Output the (X, Y) coordinate of the center of the cell containing the given text.  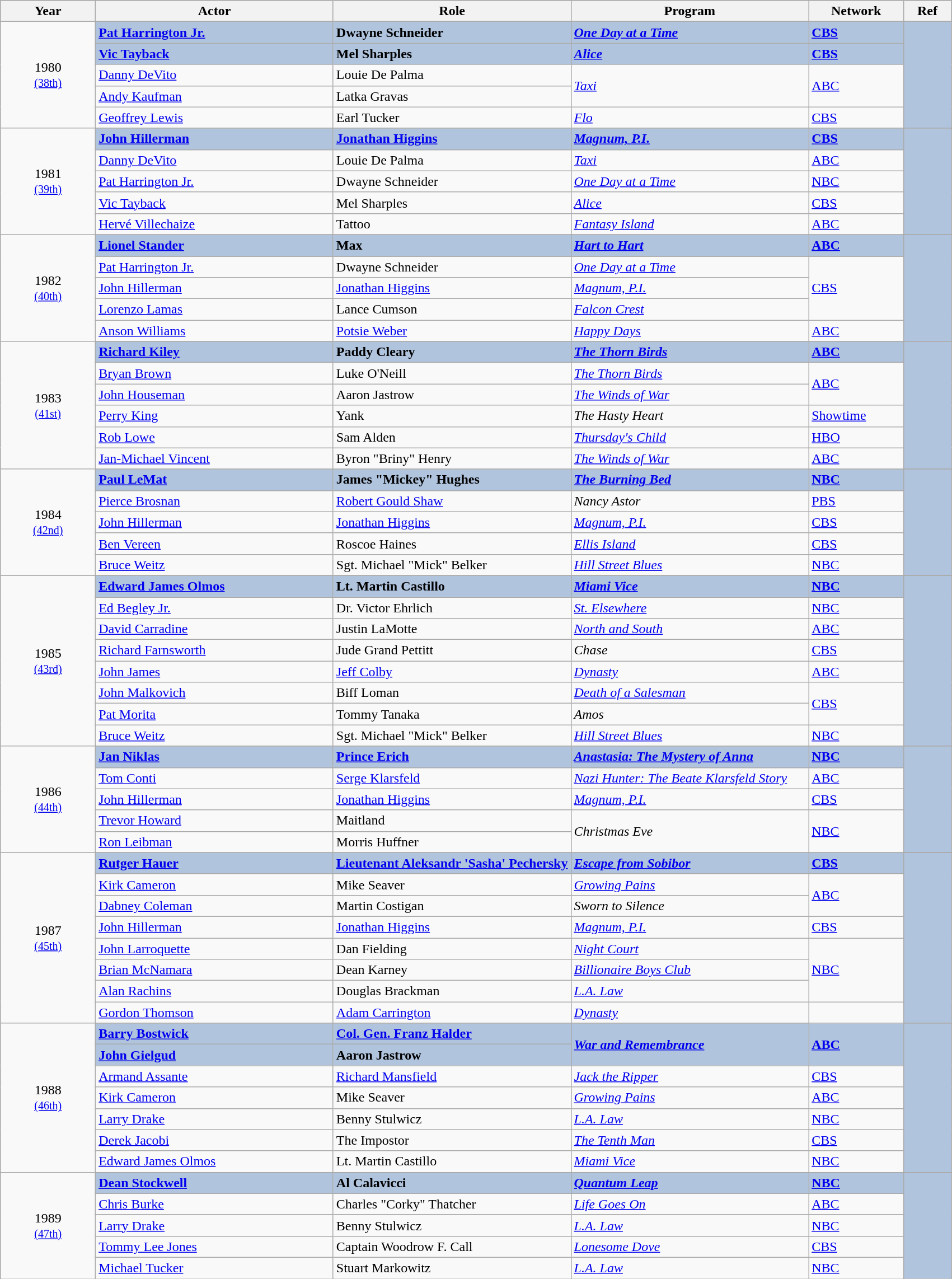
Flo (690, 118)
Quantum Leap (690, 1183)
The Burning Bed (690, 480)
Latka Gravas (452, 96)
Richard Farnsworth (215, 650)
Justin LaMotte (452, 629)
Jude Grand Pettitt (452, 650)
John James (215, 672)
Biff Loman (452, 693)
Maitland (452, 821)
Byron "Briny" Henry (452, 458)
Derek Jacobi (215, 1140)
Showtime (856, 416)
Richard Mansfield (452, 1076)
Actor (215, 11)
Hervé Villechaize (215, 224)
Earl Tucker (452, 118)
Hart to Hart (690, 245)
Lance Cumson (452, 310)
Yank (452, 416)
Sam Alden (452, 437)
Rob Lowe (215, 437)
Michael Tucker (215, 1268)
Armand Assante (215, 1076)
1985 (43rd) (48, 660)
Program (690, 11)
James "Mickey" Hughes (452, 480)
Luke O'Neill (452, 373)
Brian McNamara (215, 970)
Potsie Weber (452, 331)
Dan Fielding (452, 949)
Ben Vereen (215, 544)
1983 (41st) (48, 405)
John Gielgud (215, 1055)
Fantasy Island (690, 224)
St. Elsewhere (690, 607)
Al Calavicci (452, 1183)
Ref (928, 11)
Max (452, 245)
1980 (38th) (48, 75)
Falcon Crest (690, 310)
Perry King (215, 416)
Charles "Corky" Thatcher (452, 1204)
Anastasia: The Mystery of Anna (690, 757)
1986 (44th) (48, 799)
Network (856, 11)
Robert Gould Shaw (452, 501)
Morris Huffner (452, 842)
North and South (690, 629)
David Carradine (215, 629)
Gordon Thomson (215, 1013)
Rutger Hauer (215, 863)
The Hasty Heart (690, 416)
Alan Rachins (215, 991)
John Larroquette (215, 949)
Serge Klarsfeld (452, 778)
Amos (690, 714)
The Impostor (452, 1140)
Bryan Brown (215, 373)
Role (452, 11)
Night Court (690, 949)
Christmas Eve (690, 831)
Nazi Hunter: The Beate Klarsfeld Story (690, 778)
1981 (39th) (48, 181)
Lorenzo Lamas (215, 310)
Chris Burke (215, 1204)
1984 (42nd) (48, 522)
Tattoo (452, 224)
Andy Kaufman (215, 96)
John Malkovich (215, 693)
Douglas Brackman (452, 991)
Adam Carrington (452, 1013)
Tom Conti (215, 778)
Roscoe Haines (452, 544)
Prince Erich (452, 757)
PBS (856, 501)
1989 (47th) (48, 1225)
Happy Days (690, 331)
Ed Begley Jr. (215, 607)
Jan-Michael Vincent (215, 458)
Stuart Markowitz (452, 1268)
Richard Kiley (215, 352)
Thursday's Child (690, 437)
Tommy Lee Jones (215, 1247)
Paddy Cleary (452, 352)
Anson Williams (215, 331)
Trevor Howard (215, 821)
Lieutenant Aleksandr 'Sasha' Pechersky (452, 863)
Dr. Victor Ehrlich (452, 607)
Nancy Astor (690, 501)
Jack the Ripper (690, 1076)
Paul LeMat (215, 480)
Pat Morita (215, 714)
1982 (40th) (48, 288)
Col. Gen. Franz Halder (452, 1034)
Sworn to Silence (690, 906)
Jeff Colby (452, 672)
Jan Niklas (215, 757)
Death of a Salesman (690, 693)
HBO (856, 437)
Year (48, 11)
The Tenth Man (690, 1140)
Life Goes On (690, 1204)
Ron Leibman (215, 842)
Dean Karney (452, 970)
Barry Bostwick (215, 1034)
Geoffrey Lewis (215, 118)
Pierce Brosnan (215, 501)
Captain Woodrow F. Call (452, 1247)
Dean Stockwell (215, 1183)
Billionaire Boys Club (690, 970)
Escape from Sobibor (690, 863)
John Houseman (215, 395)
Lionel Stander (215, 245)
Martin Costigan (452, 906)
Dabney Coleman (215, 906)
Chase (690, 650)
Ellis Island (690, 544)
Tommy Tanaka (452, 714)
1988 (46th) (48, 1098)
War and Remembrance (690, 1044)
1987 (45th) (48, 938)
Lonesome Dove (690, 1247)
